Identify which cell holds the provided text, then report its [X, Y] central coordinate. 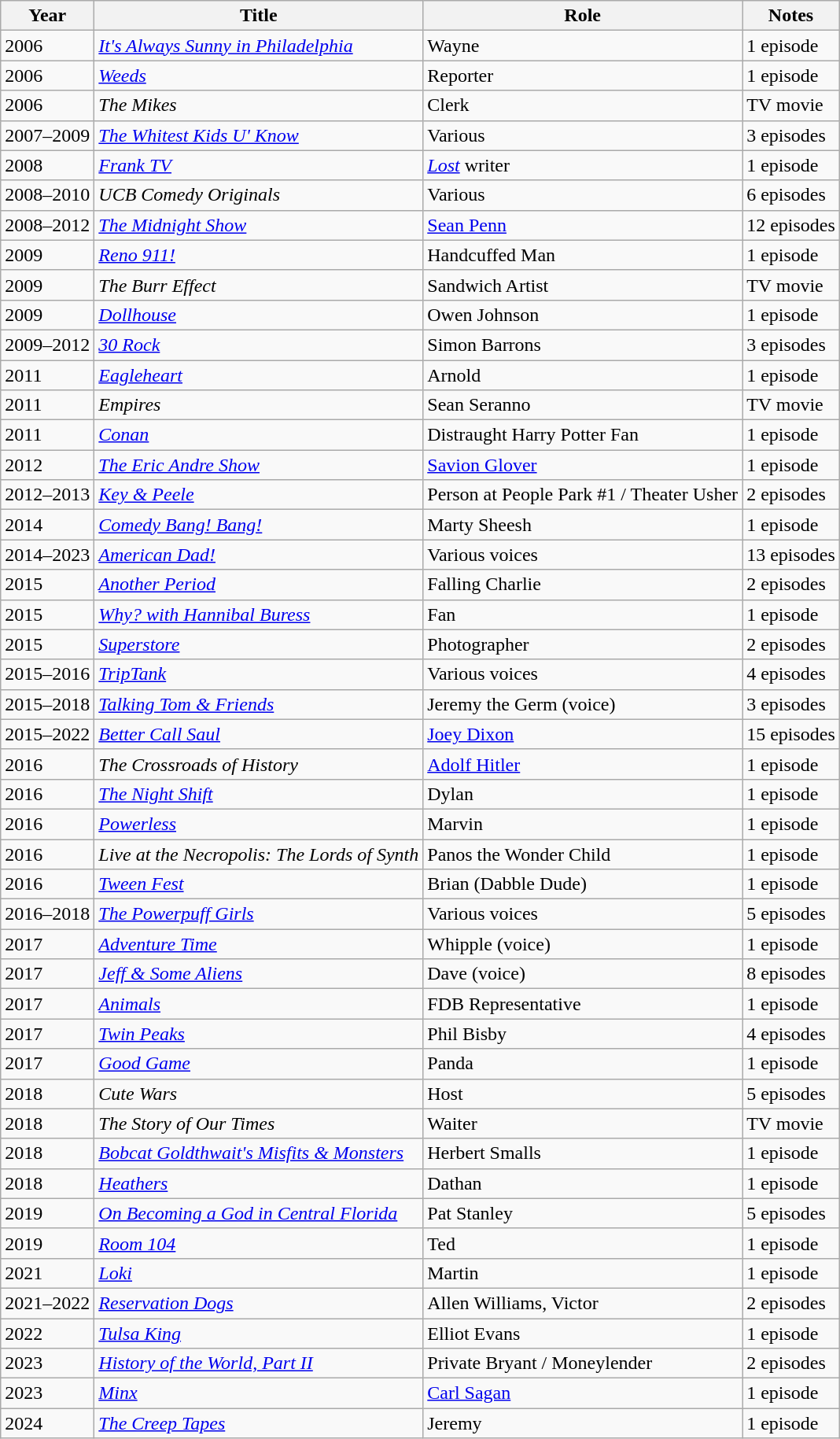
30 Rock [259, 345]
Bobcat Goldthwait's Misfits & Monsters [259, 1153]
The Night Shift [259, 794]
Powerless [259, 824]
15 episodes [791, 734]
Marty Sheesh [583, 525]
Cute Wars [259, 1094]
Person at People Park #1 / Theater Usher [583, 495]
Minx [259, 1393]
2007–2009 [47, 135]
The Creep Tapes [259, 1423]
2015–2016 [47, 674]
Dollhouse [259, 315]
2014 [47, 525]
Host [583, 1094]
Heathers [259, 1183]
Weeds [259, 76]
Loki [259, 1273]
Clerk [583, 105]
Owen Johnson [583, 315]
2021 [47, 1273]
2009–2012 [47, 345]
The Story of Our Times [259, 1124]
The Whitest Kids U' Know [259, 135]
6 episodes [791, 195]
2008 [47, 165]
Fan [583, 614]
Savion Glover [583, 465]
Frank TV [259, 165]
2015–2018 [47, 704]
Carl Sagan [583, 1393]
Whipple (voice) [583, 944]
Dylan [583, 794]
The Powerpuff Girls [259, 914]
Dathan [583, 1183]
Good Game [259, 1064]
Handcuffed Man [583, 255]
Why? with Hannibal Buress [259, 614]
Title [259, 16]
2022 [47, 1334]
American Dad! [259, 555]
Better Call Saul [259, 734]
2008–2012 [47, 225]
2024 [47, 1423]
Allen Williams, Victor [583, 1303]
UCB Comedy Originals [259, 195]
12 episodes [791, 225]
13 episodes [791, 555]
Jeremy the Germ (voice) [583, 704]
Sean Penn [583, 225]
Martin [583, 1273]
Year [47, 16]
Eagleheart [259, 375]
Talking Tom & Friends [259, 704]
Role [583, 16]
Reservation Dogs [259, 1303]
The Midnight Show [259, 225]
2014–2023 [47, 555]
Panda [583, 1064]
Private Bryant / Moneylender [583, 1363]
Adolf Hitler [583, 764]
Live at the Necropolis: The Lords of Synth [259, 854]
Sandwich Artist [583, 285]
Animals [259, 1004]
The Burr Effect [259, 285]
Room 104 [259, 1243]
The Mikes [259, 105]
2021–2022 [47, 1303]
The Eric Andre Show [259, 465]
Another Period [259, 585]
Falling Charlie [583, 585]
Jeff & Some Aliens [259, 974]
Comedy Bang! Bang! [259, 525]
2016–2018 [47, 914]
Herbert Smalls [583, 1153]
Wayne [583, 46]
2015–2022 [47, 734]
Conan [259, 435]
Phil Bisby [583, 1034]
Simon Barrons [583, 345]
TripTank [259, 674]
Ted [583, 1243]
Marvin [583, 824]
Twin Peaks [259, 1034]
8 episodes [791, 974]
The Crossroads of History [259, 764]
2012 [47, 465]
Arnold [583, 375]
Pat Stanley [583, 1213]
FDB Representative [583, 1004]
Key & Peele [259, 495]
Waiter [583, 1124]
Brian (Dabble Dude) [583, 884]
Superstore [259, 644]
Tulsa King [259, 1334]
Tween Fest [259, 884]
Sean Seranno [583, 405]
Photographer [583, 644]
History of the World, Part II [259, 1363]
It's Always Sunny in Philadelphia [259, 46]
Dave (voice) [583, 974]
On Becoming a God in Central Florida [259, 1213]
Jeremy [583, 1423]
Lost writer [583, 165]
Reno 911! [259, 255]
Reporter [583, 76]
Adventure Time [259, 944]
2008–2010 [47, 195]
Panos the Wonder Child [583, 854]
2012–2013 [47, 495]
Notes [791, 16]
Empires [259, 405]
Distraught Harry Potter Fan [583, 435]
Joey Dixon [583, 734]
Elliot Evans [583, 1334]
